Search for the cell housing the specified text and yield its (X, Y) center coordinate. 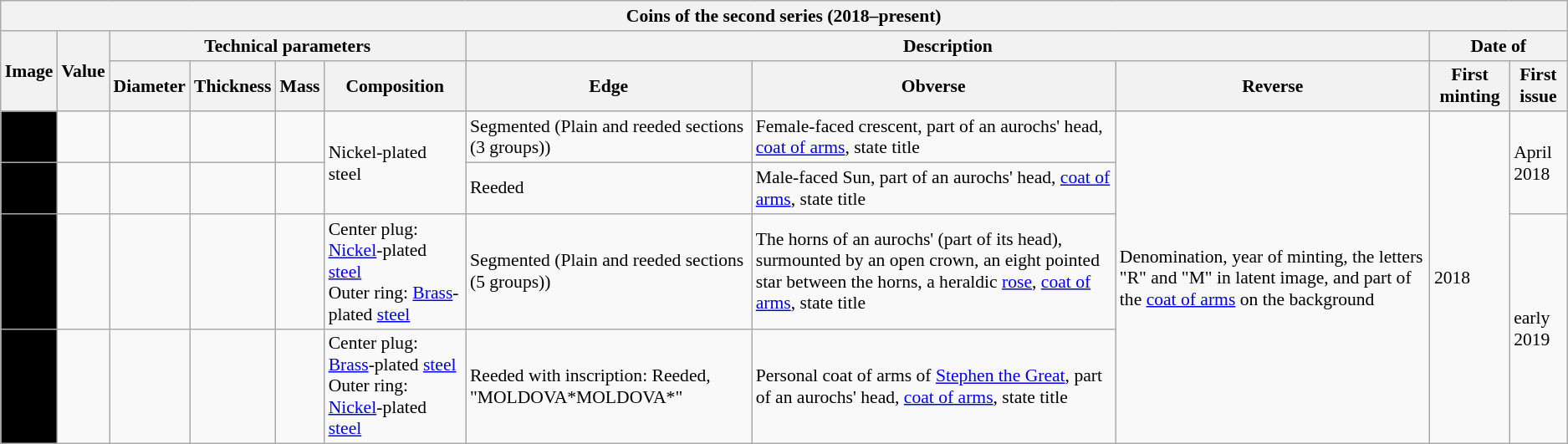
Diameter (150, 85)
Thickness (232, 85)
Reverse (1273, 85)
Center plug: Brass-plated steelOuter ring: Nickel-plated steel (395, 386)
Technical parameters (288, 46)
Mass (299, 85)
Personal coat of arms of Stephen the Great, part of an aurochs' head, coat of arms, state title (933, 386)
First minting (1470, 85)
First issue (1539, 85)
Composition (395, 85)
Date of (1499, 46)
Description (948, 46)
Obverse (933, 85)
Segmented (Plain and reeded sections (3 groups)) (609, 137)
Reeded (609, 189)
April 2018 (1539, 163)
Coins of the second series (2018–present) (784, 16)
Segmented (Plain and reeded sections (5 groups)) (609, 272)
Female-faced crescent, part of an aurochs' head, coat of arms, state title (933, 137)
Male-faced Sun, part of an aurochs' head, coat of arms, state title (933, 189)
Nickel-plated steel (395, 163)
early 2019 (1539, 329)
Reeded with inscription: Reeded, "MOLDOVA*MOLDOVA*" (609, 386)
Edge (609, 85)
Center plug: Nickel-plated steelOuter ring: Brass-plated steel (395, 272)
Image (29, 72)
Value (83, 72)
